Output the [x, y] coordinate of the center of the cell containing the given text.  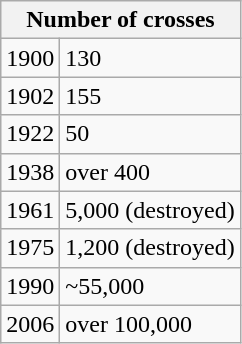
1922 [30, 134]
1902 [30, 96]
over 400 [150, 172]
1900 [30, 58]
1975 [30, 248]
Number of crosses [120, 20]
130 [150, 58]
1961 [30, 210]
over 100,000 [150, 324]
155 [150, 96]
2006 [30, 324]
5,000 (destroyed) [150, 210]
1938 [30, 172]
~55,000 [150, 286]
1,200 (destroyed) [150, 248]
1990 [30, 286]
50 [150, 134]
